Identify which cell holds the provided text, then report its [x, y] central coordinate. 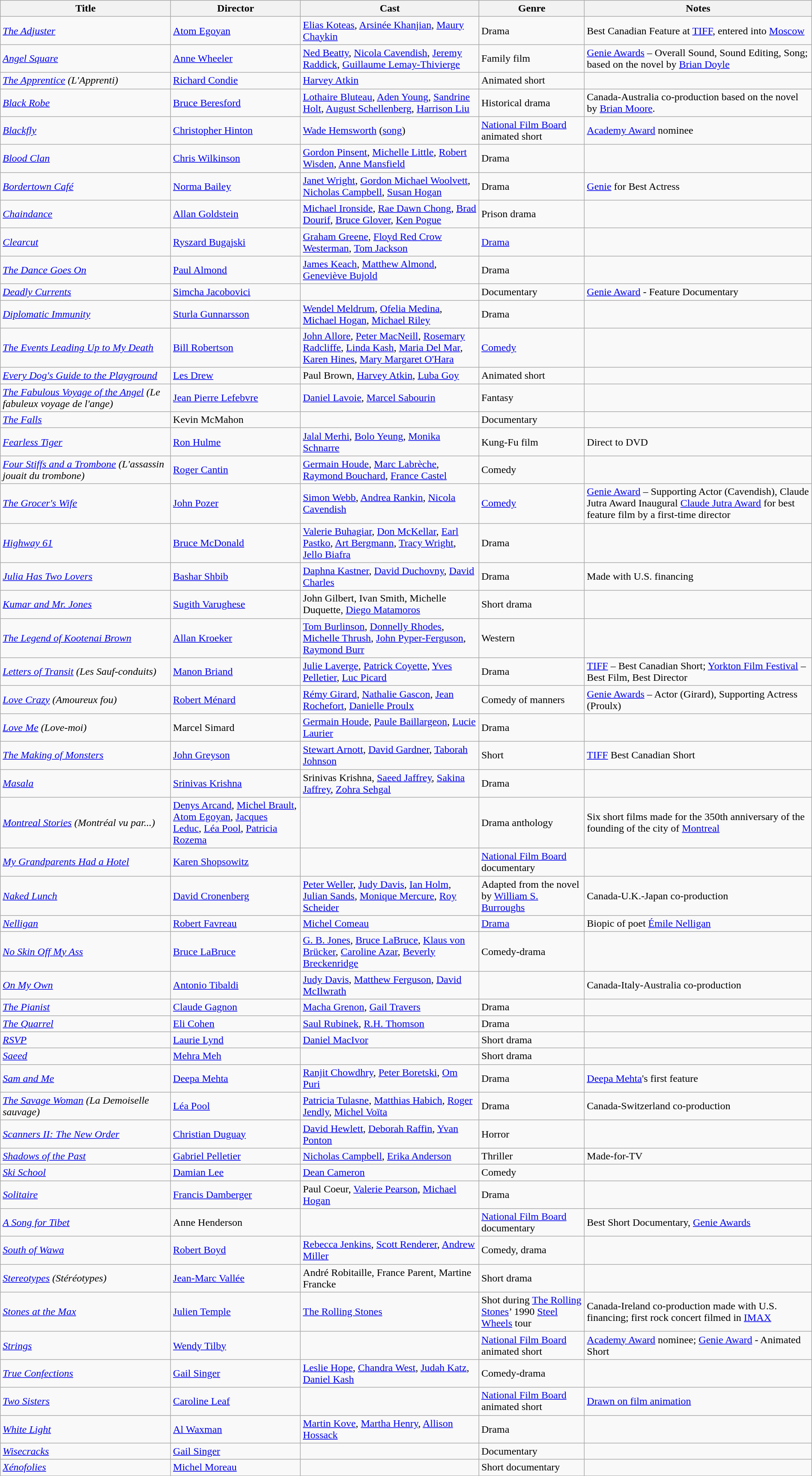
Al Waxman [236, 1429]
Denys Arcand, Michel Brault, Atom Egoyan, Jacques Leduc, Léa Pool, Patricia Rozema [236, 823]
TIFF – Best Canadian Short; Yorkton Film Festival – Best Film, Best Director [698, 672]
Robert Ménard [236, 699]
Michel Comeau [390, 924]
Kevin McMahon [236, 420]
Director [236, 9]
Black Robe [86, 103]
Diplomatic Immunity [86, 314]
Canada-Ireland co-production made with U.S. financing; first rock concert filmed in IMAX [698, 1312]
Title [86, 9]
The Pianist [86, 1007]
Comedy of manners [531, 699]
Made with U.S. financing [698, 577]
Roger Cantin [236, 470]
Daniel MacIvor [390, 1040]
The Falls [86, 420]
Norma Bailey [236, 186]
Bordertown Café [86, 186]
Wisecracks [86, 1451]
Deepa Mehta [236, 1078]
RSVP [86, 1040]
Bashar Shbib [236, 577]
Strings [86, 1345]
Genie Award - Feature Documentary [698, 292]
Marcel Simard [236, 728]
Tom Burlinson, Donnelly Rhodes, Michelle Thrush, John Pyper-Ferguson, Raymond Burr [390, 638]
Graham Greene, Floyd Red Crow Westerman, Tom Jackson [390, 242]
Scanners II: The New Order [86, 1134]
John Allore, Peter MacNeill, Rosemary Radcliffe, Linda Kash, Maria Del Mar, Karen Hines, Mary Margaret O'Hara [390, 348]
Nelligan [86, 924]
Saeed [86, 1056]
Leslie Hope, Chandra West, Judah Katz, Daniel Kash [390, 1374]
John Greyson [236, 755]
Genie for Best Actress [698, 186]
Academy Award nominee [698, 130]
Naked Lunch [86, 896]
Bruce McDonald [236, 543]
Wade Hemsworth (song) [390, 130]
Michael Ironside, Rae Dawn Chong, Brad Dourif, Bruce Glover, Ken Pogue [390, 214]
Damian Lee [236, 1172]
Dean Cameron [390, 1172]
On My Own [86, 985]
André Robitaille, France Parent, Martine Francke [390, 1278]
The Savage Woman (La Demoiselle sauvage) [86, 1106]
Anne Wheeler [236, 58]
Eli Cohen [236, 1024]
Ski School [86, 1172]
Judy Davis, Matthew Ferguson, David McIlwrath [390, 985]
Caroline Leaf [236, 1401]
Manon Briand [236, 672]
Genre [531, 9]
Paul Almond [236, 270]
Bruce Beresford [236, 103]
White Light [86, 1429]
Historical drama [531, 103]
The Grocer's Wife [86, 503]
Cast [390, 9]
My Grandparents Had a Hotel [86, 862]
Academy Award nominee; Genie Award - Animated Short [698, 1345]
The Making of Monsters [86, 755]
The Legend of Kootenai Brown [86, 638]
Jalal Merhi, Bolo Yeung, Monika Schnarre [390, 442]
Shot during The Rolling Stones’ 1990 Steel Wheels tour [531, 1312]
Martin Kove, Martha Henry, Allison Hossack [390, 1429]
The Adjuster [86, 31]
Genie Awards – Overall Sound, Sound Editing, Song; based on the novel by Brian Doyle [698, 58]
Canada-Australia co-production based on the novel by Brian Moore. [698, 103]
Western [531, 638]
Daniel Lavoie, Marcel Sabourin [390, 398]
Family film [531, 58]
Canada-Italy-Australia co-production [698, 985]
Drawn on film animation [698, 1401]
John Gilbert, Ivan Smith, Michelle Duquette, Diego Matamoros [390, 604]
David Hewlett, Deborah Raffin, Yvan Ponton [390, 1134]
Karen Shopsowitz [236, 862]
Fearless Tiger [86, 442]
Genie Award – Supporting Actor (Cavendish), Claude Jutra Award Inaugural Claude Jutra Award for best feature film by a first-time director [698, 503]
Chaindance [86, 214]
Solitaire [86, 1195]
Francis Damberger [236, 1195]
Macha Grenon, Gail Travers [390, 1007]
True Confections [86, 1374]
James Keach, Matthew Almond, Geneviève Bujold [390, 270]
Germain Houde, Marc Labrèche, Raymond Bouchard, France Castel [390, 470]
Deadly Currents [86, 292]
Kumar and Mr. Jones [86, 604]
Four Stiffs and a Trombone (L'assassin jouait du trombone) [86, 470]
Comedy, drama [531, 1250]
Blood Clan [86, 159]
Simon Webb, Andrea Rankin, Nicola Cavendish [390, 503]
Six short films made for the 350th anniversary of the founding of the city of Montreal [698, 823]
Robert Boyd [236, 1250]
Montreal Stories (Montréal vu par...) [86, 823]
Paul Brown, Harvey Atkin, Luba Goy [390, 376]
Christopher Hinton [236, 130]
Sam and Me [86, 1078]
Léa Pool [236, 1106]
Bill Robertson [236, 348]
The Apprentice (L'Apprenti) [86, 81]
Every Dog's Guide to the Playground [86, 376]
Julie Laverge, Patrick Coyette, Yves Pelletier, Luc Picard [390, 672]
Letters of Transit (Les Sauf-conduits) [86, 672]
Valerie Buhagiar, Don McKellar, Earl Pastko, Art Bergmann, Tracy Wright, Jello Biafra [390, 543]
Gordon Pinsent, Michelle Little, Robert Wisden, Anne Mansfield [390, 159]
Stones at the Max [86, 1312]
Allan Kroeker [236, 638]
Direct to DVD [698, 442]
The Fabulous Voyage of the Angel (Le fabuleux voyage de l'ange) [86, 398]
Deepa Mehta's first feature [698, 1078]
Claude Gagnon [236, 1007]
Fantasy [531, 398]
Sugith Varughese [236, 604]
Lothaire Bluteau, Aden Young, Sandrine Holt, August Schellenberg, Harrison Liu [390, 103]
Drama anthology [531, 823]
Horror [531, 1134]
Les Drew [236, 376]
TIFF Best Canadian Short [698, 755]
Richard Condie [236, 81]
Harvey Atkin [390, 81]
Prison drama [531, 214]
Allan Goldstein [236, 214]
Nicholas Campbell, Erika Anderson [390, 1156]
The Events Leading Up to My Death [86, 348]
Laurie Lynd [236, 1040]
Julia Has Two Lovers [86, 577]
Canada-Switzerland co-production [698, 1106]
Kung-Fu film [531, 442]
Genie Awards – Actor (Girard), Supporting Actress (Proulx) [698, 699]
Ron Hulme [236, 442]
Anne Henderson [236, 1223]
Adapted from the novel by William S. Burroughs [531, 896]
G. B. Jones, Bruce LaBruce, Klaus von Brücker, Caroline Azar, Beverly Breckenridge [390, 952]
Stereotypes (Stéréotypes) [86, 1278]
Peter Weller, Judy Davis, Ian Holm, Julian Sands, Monique Mercure, Roy Scheider [390, 896]
Made-for-TV [698, 1156]
Short documentary [531, 1467]
Ned Beatty, Nicola Cavendish, Jeremy Raddick, Guillaume Lemay-Thivierge [390, 58]
Blackfly [86, 130]
Robert Favreau [236, 924]
Julien Temple [236, 1312]
Jean-Marc Vallée [236, 1278]
Daphna Kastner, David Duchovny, David Charles [390, 577]
Love Crazy (Amoureux fou) [86, 699]
Ranjit Chowdhry, Peter Boretski, Om Puri [390, 1078]
South of Wawa [86, 1250]
Srinivas Krishna, Saeed Jaffrey, Sakina Jaffrey, Zohra Sehgal [390, 783]
Shadows of the Past [86, 1156]
The Rolling Stones [390, 1312]
Simcha Jacobovici [236, 292]
Thriller [531, 1156]
David Cronenberg [236, 896]
Xénofolies [86, 1467]
Clearcut [86, 242]
John Pozer [236, 503]
Wendel Meldrum, Ofelia Medina, Michael Hogan, Michael Riley [390, 314]
Stewart Arnott, David Gardner, Taborah Johnson [390, 755]
Saul Rubinek, R.H. Thomson [390, 1024]
No Skin Off My Ass [86, 952]
Jean Pierre Lefebvre [236, 398]
Gabriel Pelletier [236, 1156]
Wendy Tilby [236, 1345]
Christian Duguay [236, 1134]
Highway 61 [86, 543]
Best Canadian Feature at TIFF, entered into Moscow [698, 31]
Mehra Meh [236, 1056]
Biopic of poet Émile Nelligan [698, 924]
The Dance Goes On [86, 270]
Two Sisters [86, 1401]
Germain Houde, Paule Baillargeon, Lucie Laurier [390, 728]
Bruce LaBruce [236, 952]
Ryszard Bugajski [236, 242]
Rebecca Jenkins, Scott Renderer, Andrew Miller [390, 1250]
Chris Wilkinson [236, 159]
A Song for Tibet [86, 1223]
Michel Moreau [236, 1467]
Antonio Tibaldi [236, 985]
Patricia Tulasne, Matthias Habich, Roger Jendly, Michel Voïta [390, 1106]
Best Short Documentary, Genie Awards [698, 1223]
Canada-U.K.-Japan co-production [698, 896]
Rémy Girard, Nathalie Gascon, Jean Rochefort, Danielle Proulx [390, 699]
The Quarrel [86, 1024]
Notes [698, 9]
Paul Coeur, Valerie Pearson, Michael Hogan [390, 1195]
Masala [86, 783]
Sturla Gunnarsson [236, 314]
Love Me (Love-moi) [86, 728]
Srinivas Krishna [236, 783]
Elias Koteas, Arsinée Khanjian, Maury Chaykin [390, 31]
Angel Square [86, 58]
Janet Wright, Gordon Michael Woolvett, Nicholas Campbell, Susan Hogan [390, 186]
Atom Egoyan [236, 31]
Short [531, 755]
